Locate the cell with the specified text and output its (X, Y) center coordinate. 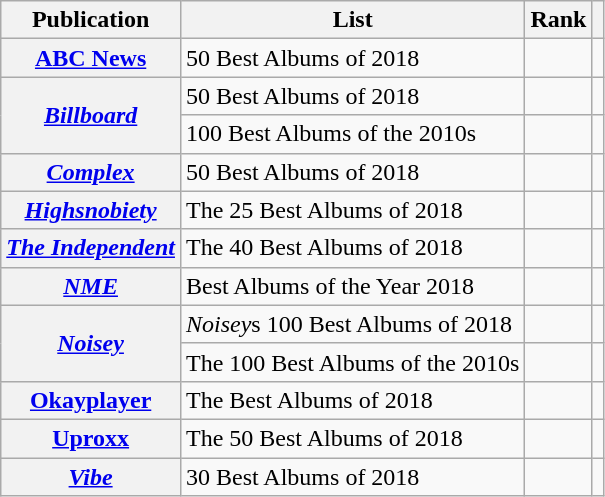
Noiseys 100 Best Albums of 2018 (352, 324)
The Independent (91, 248)
Highsnobiety (91, 210)
The 100 Best Albums of the 2010s (352, 362)
30 Best Albums of 2018 (352, 477)
The 25 Best Albums of 2018 (352, 210)
Complex (91, 172)
Uproxx (91, 438)
The 50 Best Albums of 2018 (352, 438)
List (352, 20)
Publication (91, 20)
The Best Albums of 2018 (352, 400)
Billboard (91, 115)
Noisey (91, 343)
ABC News (91, 58)
Vibe (91, 477)
100 Best Albums of the 2010s (352, 134)
The 40 Best Albums of 2018 (352, 248)
Okayplayer (91, 400)
Rank (558, 20)
Best Albums of the Year 2018 (352, 286)
NME (91, 286)
